Search for the cell housing the specified text and yield its [x, y] center coordinate. 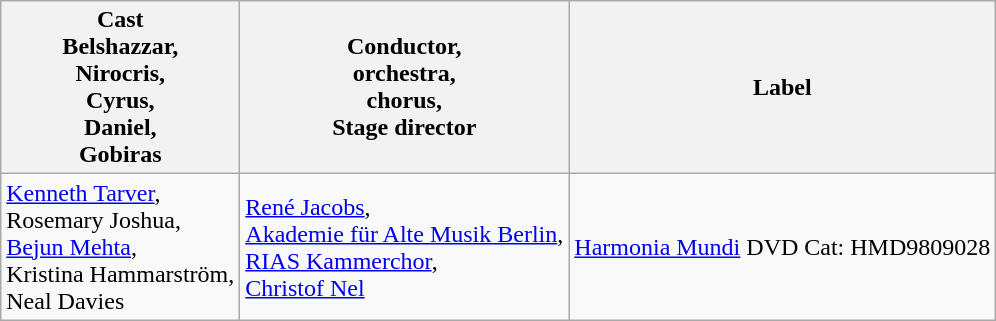
Conductor,orchestra,chorus,Stage director [404, 88]
CastBelshazzar,Nirocris,Cyrus,Daniel,Gobiras [120, 88]
Label [782, 88]
Harmonia Mundi DVD Cat: HMD9809028 [782, 247]
René Jacobs,Akademie für Alte Musik Berlin,RIAS Kammerchor,Christof Nel [404, 247]
Kenneth Tarver,Rosemary Joshua,Bejun Mehta, Kristina Hammarström,Neal Davies [120, 247]
